Output the [x, y] coordinate of the center of the cell containing the given text.  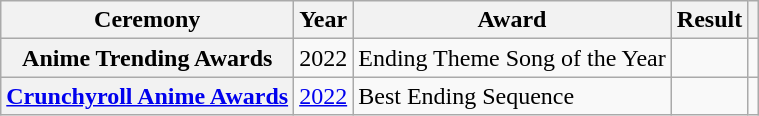
Award [512, 20]
Year [324, 20]
Result [709, 20]
Crunchyroll Anime Awards [148, 96]
Ceremony [148, 20]
Anime Trending Awards [148, 58]
Best Ending Sequence [512, 96]
Ending Theme Song of the Year [512, 58]
